Determine the (x, y) coordinate at the center of the cell enclosing the given text.  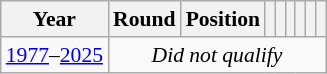
1977–2025 (54, 55)
Round (144, 19)
Year (54, 19)
Did not qualify (217, 55)
Position (223, 19)
